Find where the given text appears and provide that cell's center as (X, Y) coordinate. 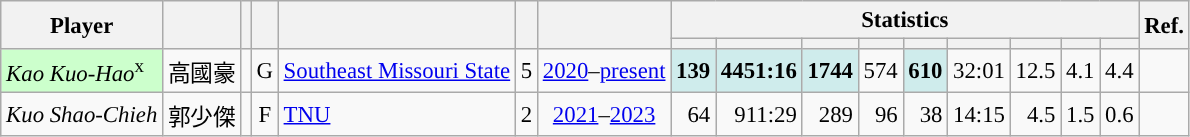
12.5 (1035, 71)
4451:16 (760, 71)
64 (694, 115)
Statistics (905, 20)
G (264, 71)
2021–2023 (604, 115)
289 (830, 115)
TNU (396, 115)
郭少傑 (202, 115)
574 (880, 71)
Kao Kuo-Haox (82, 71)
4.1 (1080, 71)
5 (526, 71)
Kuo Shao-Chieh (82, 115)
139 (694, 71)
14:15 (980, 115)
Player (82, 25)
高國豪 (202, 71)
610 (926, 71)
38 (926, 115)
Southeast Missouri State (396, 71)
2 (526, 115)
32:01 (980, 71)
96 (880, 115)
911:29 (760, 115)
4.5 (1035, 115)
4.4 (1120, 71)
F (264, 115)
2020–present (604, 71)
1744 (830, 71)
0.6 (1120, 115)
1.5 (1080, 115)
Ref. (1164, 25)
